Scan for the cell matching the given text and deliver its (X, Y) coordinate at center. 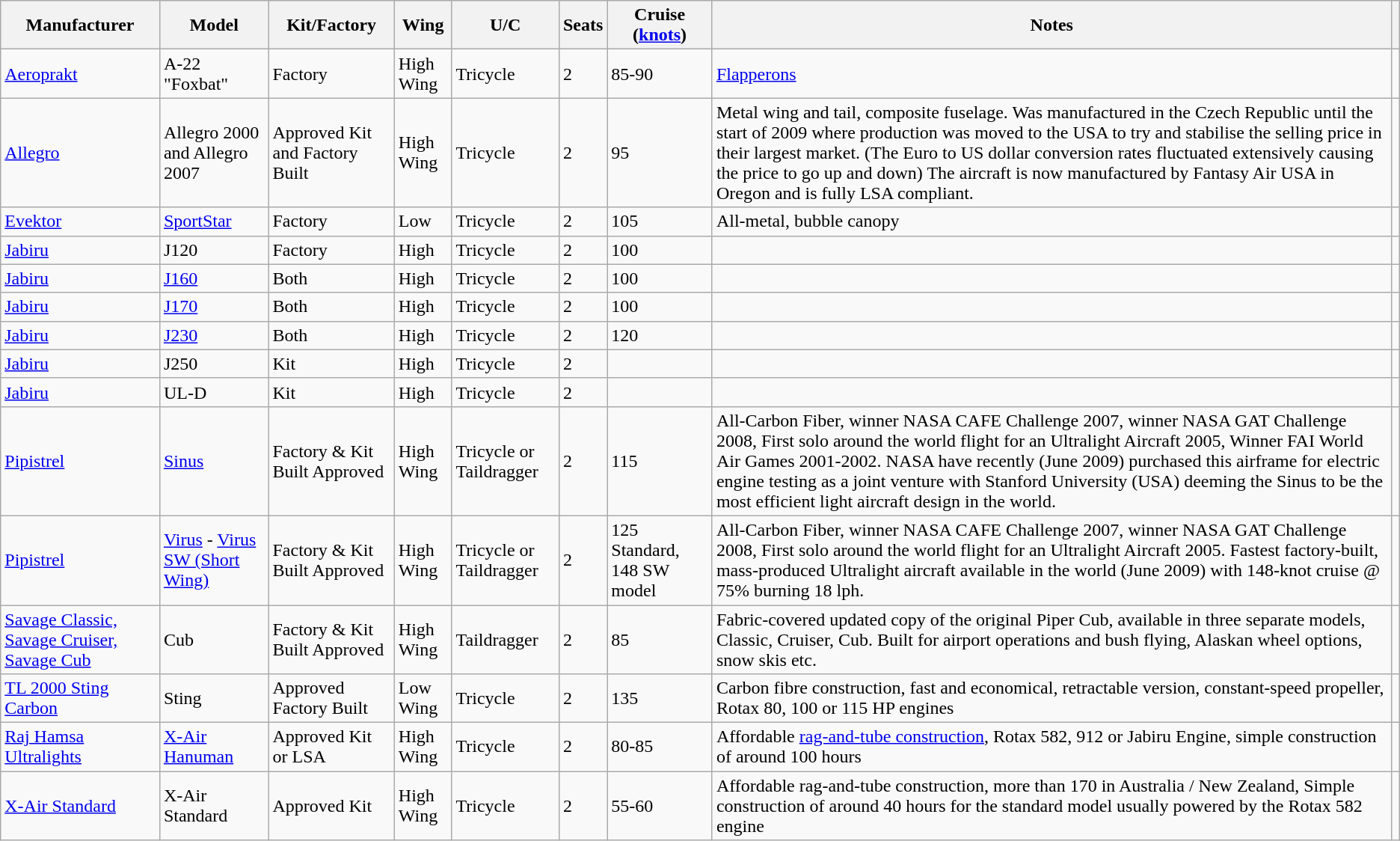
A-22 "Foxbat" (214, 73)
Approved Kit and Factory Built (331, 153)
85 (660, 639)
135 (660, 699)
Sting (214, 699)
Low (423, 221)
85-90 (660, 73)
Seats (583, 25)
X-Air Hanuman (214, 747)
Cub (214, 639)
125 Standard, 148 SW model (660, 560)
Flapperons (1051, 73)
Manufacturer (81, 25)
Aeroprakt (81, 73)
Allegro 2000 and Allegro 2007 (214, 153)
Cruise (knots) (660, 25)
J250 (214, 364)
Wing (423, 25)
J170 (214, 307)
Savage Classic, Savage Cruiser, Savage Cub (81, 639)
All-metal, bubble canopy (1051, 221)
Affordable rag-and-tube construction, Rotax 582, 912 or Jabiru Engine, simple construction of around 100 hours (1051, 747)
80-85 (660, 747)
Approved Factory Built (331, 699)
Notes (1051, 25)
SportStar (214, 221)
J120 (214, 250)
Low Wing (423, 699)
U/C (506, 25)
Evektor (81, 221)
UL-D (214, 392)
105 (660, 221)
95 (660, 153)
120 (660, 335)
Carbon fibre construction, fast and economical, retractable version, constant-speed propeller, Rotax 80, 100 or 115 HP engines (1051, 699)
55-60 (660, 806)
Allegro (81, 153)
Raj Hamsa Ultralights (81, 747)
115 (660, 461)
TL 2000 Sting Carbon (81, 699)
J160 (214, 278)
Taildragger (506, 639)
Model (214, 25)
Sinus (214, 461)
J230 (214, 335)
Approved Kit or LSA (331, 747)
Kit/Factory (331, 25)
Virus - Virus SW (Short Wing) (214, 560)
Approved Kit (331, 806)
